From the cell containing the given text, extract its center point as (x, y) coordinate. 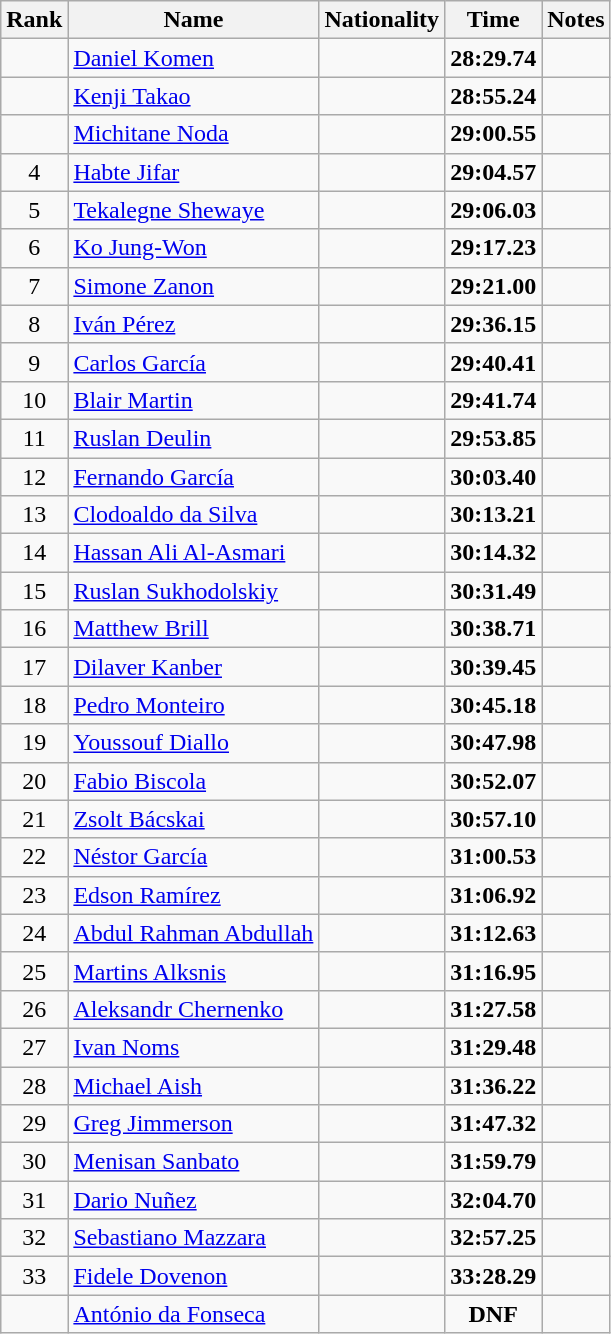
31:47.32 (494, 1124)
29:53.85 (494, 438)
Blair Martin (194, 400)
10 (34, 400)
24 (34, 933)
Pedro Monteiro (194, 705)
18 (34, 705)
12 (34, 477)
30:52.07 (494, 781)
16 (34, 629)
Greg Jimmerson (194, 1124)
29:21.00 (494, 286)
29:41.74 (494, 400)
31:59.79 (494, 1162)
28 (34, 1085)
30:14.32 (494, 553)
Aleksandr Chernenko (194, 1009)
20 (34, 781)
15 (34, 591)
8 (34, 324)
31:29.48 (494, 1047)
29:00.55 (494, 134)
30:39.45 (494, 667)
30:47.98 (494, 743)
Menisan Sanbato (194, 1162)
33 (34, 1276)
Youssouf Diallo (194, 743)
31:16.95 (494, 971)
Nationality (382, 20)
Carlos García (194, 362)
28:55.24 (494, 96)
13 (34, 515)
19 (34, 743)
Habte Jifar (194, 172)
32:57.25 (494, 1238)
26 (34, 1009)
Zsolt Bácskai (194, 819)
30 (34, 1162)
11 (34, 438)
29:04.57 (494, 172)
Ruslan Sukhodolskiy (194, 591)
30:45.18 (494, 705)
30:13.21 (494, 515)
29:17.23 (494, 248)
Michitane Noda (194, 134)
29:36.15 (494, 324)
Fabio Biscola (194, 781)
29 (34, 1124)
23 (34, 895)
Sebastiano Mazzara (194, 1238)
Ruslan Deulin (194, 438)
31:12.63 (494, 933)
António da Fonseca (194, 1314)
6 (34, 248)
31:27.58 (494, 1009)
Simone Zanon (194, 286)
29:06.03 (494, 210)
5 (34, 210)
Iván Pérez (194, 324)
Dario Nuñez (194, 1200)
Hassan Ali Al-Asmari (194, 553)
Néstor García (194, 857)
31:36.22 (494, 1085)
28:29.74 (494, 58)
32 (34, 1238)
Abdul Rahman Abdullah (194, 933)
Ko Jung-Won (194, 248)
30:57.10 (494, 819)
22 (34, 857)
32:04.70 (494, 1200)
Fidele Dovenon (194, 1276)
Michael Aish (194, 1085)
Edson Ramírez (194, 895)
Rank (34, 20)
Martins Alksnis (194, 971)
DNF (494, 1314)
25 (34, 971)
30:03.40 (494, 477)
31 (34, 1200)
Name (194, 20)
30:38.71 (494, 629)
9 (34, 362)
Dilaver Kanber (194, 667)
Kenji Takao (194, 96)
29:40.41 (494, 362)
31:00.53 (494, 857)
Clodoaldo da Silva (194, 515)
7 (34, 286)
Notes (576, 20)
27 (34, 1047)
21 (34, 819)
Time (494, 20)
17 (34, 667)
31:06.92 (494, 895)
14 (34, 553)
33:28.29 (494, 1276)
Fernando García (194, 477)
Matthew Brill (194, 629)
Tekalegne Shewaye (194, 210)
Daniel Komen (194, 58)
30:31.49 (494, 591)
4 (34, 172)
Ivan Noms (194, 1047)
